Locate the cell with the specified text and output its (x, y) center coordinate. 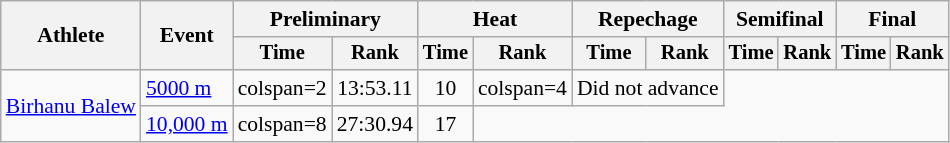
Preliminary (326, 19)
10 (446, 88)
Birhanu Balew (71, 106)
Event (187, 36)
13:53.11 (375, 88)
Athlete (71, 36)
Semifinal (780, 19)
Final (892, 19)
Heat (495, 19)
colspan=2 (282, 88)
10,000 m (187, 124)
27:30.94 (375, 124)
17 (446, 124)
colspan=4 (522, 88)
5000 m (187, 88)
colspan=8 (282, 124)
Repechage (648, 19)
Did not advance (648, 88)
